Determine the [X, Y] coordinate at the center of the cell enclosing the given text.  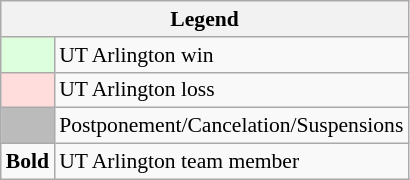
Legend [205, 19]
Postponement/Cancelation/Suspensions [231, 126]
UT Arlington loss [231, 90]
UT Arlington win [231, 55]
UT Arlington team member [231, 162]
Bold [28, 162]
